Capture the cell that displays the provided text and extract its [X, Y] central coordinate. 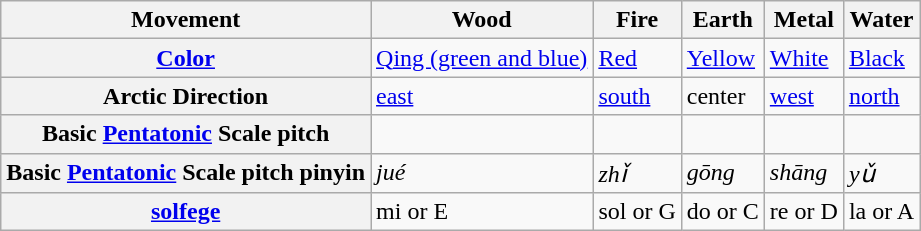
Black [881, 58]
White [804, 58]
Earth [722, 20]
do or C [722, 212]
la or A [881, 212]
Water [881, 20]
east [482, 96]
Movement [186, 20]
Arctic Direction [186, 96]
mi or E [482, 212]
west [804, 96]
south [637, 96]
Wood [482, 20]
gōng [722, 173]
north [881, 96]
Basic Pentatonic Scale pitch pinyin [186, 173]
Metal [804, 20]
Qing (green and blue) [482, 58]
shāng [804, 173]
solfege [186, 212]
yǔ [881, 173]
zhǐ [637, 173]
sol or G [637, 212]
Color [186, 58]
Red [637, 58]
Yellow [722, 58]
center [722, 96]
Fire [637, 20]
jué [482, 173]
re or D [804, 212]
Basic Pentatonic Scale pitch [186, 134]
